Return [x, y] of the center of cell containing provided text 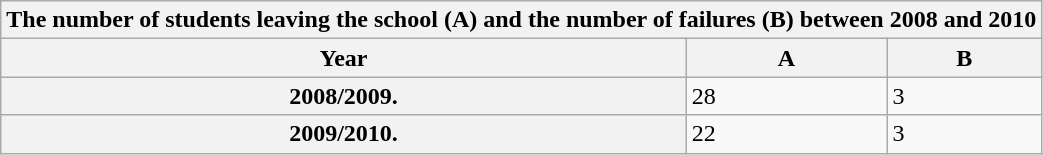
B [964, 58]
Year [344, 58]
28 [786, 96]
22 [786, 134]
2009/2010. [344, 134]
2008/2009. [344, 96]
The number of students leaving the school (A) and the number of failures (B) between 2008 and 2010 [522, 20]
A [786, 58]
